Locate the cell with the specified text and output its [X, Y] center coordinate. 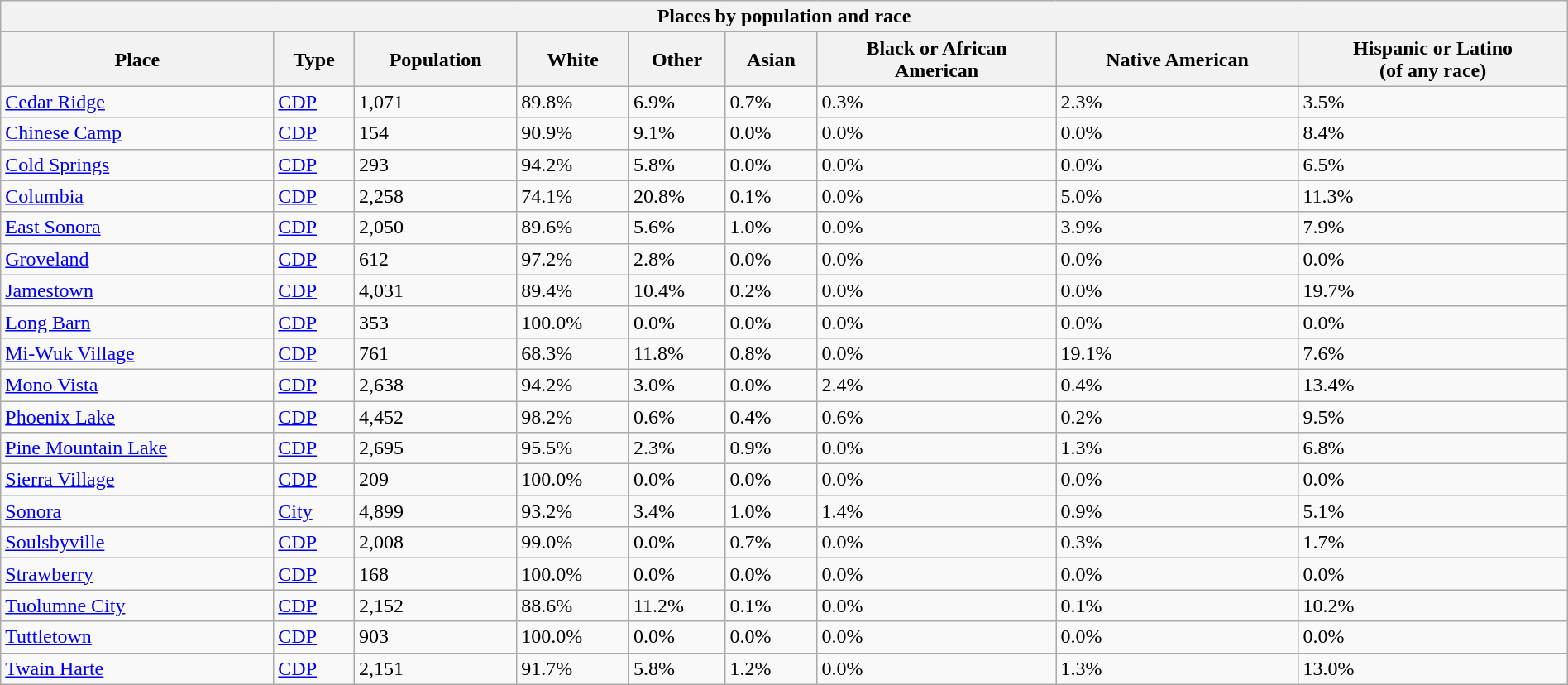
7.9% [1432, 228]
1,071 [436, 102]
209 [436, 480]
6.8% [1432, 448]
168 [436, 574]
11.8% [676, 353]
19.1% [1178, 353]
1.2% [771, 668]
Native American [1178, 60]
Soulsbyville [137, 543]
9.1% [676, 133]
Cedar Ridge [137, 102]
2.4% [936, 385]
Columbia [137, 196]
13.4% [1432, 385]
68.3% [573, 353]
3.9% [1178, 228]
Population [436, 60]
95.5% [573, 448]
6.9% [676, 102]
154 [436, 133]
2,152 [436, 606]
Pine Mountain Lake [137, 448]
93.2% [573, 511]
7.6% [1432, 353]
2,008 [436, 543]
10.2% [1432, 606]
8.4% [1432, 133]
Strawberry [137, 574]
Sonora [137, 511]
761 [436, 353]
74.1% [573, 196]
353 [436, 322]
9.5% [1432, 416]
91.7% [573, 668]
Long Barn [137, 322]
Mono Vista [137, 385]
Sierra Village [137, 480]
2,638 [436, 385]
Hispanic or Latino(of any race) [1432, 60]
Jamestown [137, 290]
Places by population and race [784, 17]
Other [676, 60]
293 [436, 165]
4,031 [436, 290]
5.6% [676, 228]
6.5% [1432, 165]
90.9% [573, 133]
Cold Springs [137, 165]
4,452 [436, 416]
Type [314, 60]
20.8% [676, 196]
4,899 [436, 511]
5.0% [1178, 196]
0.8% [771, 353]
1.4% [936, 511]
2.8% [676, 259]
3.4% [676, 511]
2,050 [436, 228]
11.3% [1432, 196]
5.1% [1432, 511]
88.6% [573, 606]
97.2% [573, 259]
13.0% [1432, 668]
3.0% [676, 385]
903 [436, 637]
White [573, 60]
Tuttletown [137, 637]
Tuolumne City [137, 606]
Groveland [137, 259]
City [314, 511]
Mi-Wuk Village [137, 353]
89.4% [573, 290]
99.0% [573, 543]
19.7% [1432, 290]
Chinese Camp [137, 133]
2,258 [436, 196]
3.5% [1432, 102]
89.8% [573, 102]
1.7% [1432, 543]
Phoenix Lake [137, 416]
10.4% [676, 290]
2,151 [436, 668]
98.2% [573, 416]
Twain Harte [137, 668]
11.2% [676, 606]
612 [436, 259]
Black or AfricanAmerican [936, 60]
East Sonora [137, 228]
2,695 [436, 448]
89.6% [573, 228]
Place [137, 60]
Asian [771, 60]
